Identify which cell holds the provided text, then report its (x, y) central coordinate. 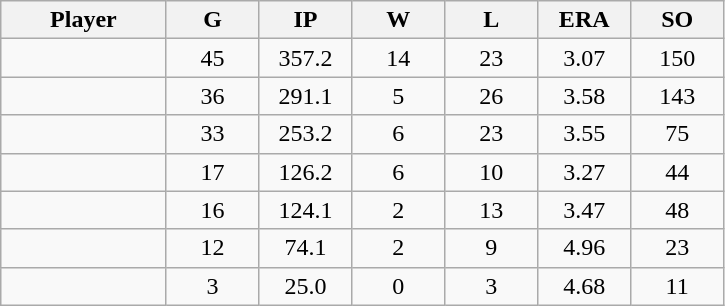
0 (398, 286)
150 (678, 58)
10 (492, 172)
Player (84, 20)
253.2 (306, 134)
48 (678, 210)
G (212, 20)
17 (212, 172)
33 (212, 134)
3.07 (584, 58)
75 (678, 134)
126.2 (306, 172)
143 (678, 96)
11 (678, 286)
44 (678, 172)
3.47 (584, 210)
W (398, 20)
L (492, 20)
3.58 (584, 96)
14 (398, 58)
357.2 (306, 58)
SO (678, 20)
IP (306, 20)
4.96 (584, 248)
3.55 (584, 134)
36 (212, 96)
5 (398, 96)
124.1 (306, 210)
25.0 (306, 286)
13 (492, 210)
26 (492, 96)
3.27 (584, 172)
16 (212, 210)
45 (212, 58)
291.1 (306, 96)
4.68 (584, 286)
74.1 (306, 248)
12 (212, 248)
ERA (584, 20)
9 (492, 248)
